Determine the [x, y] coordinate at the center of the cell enclosing the given text.  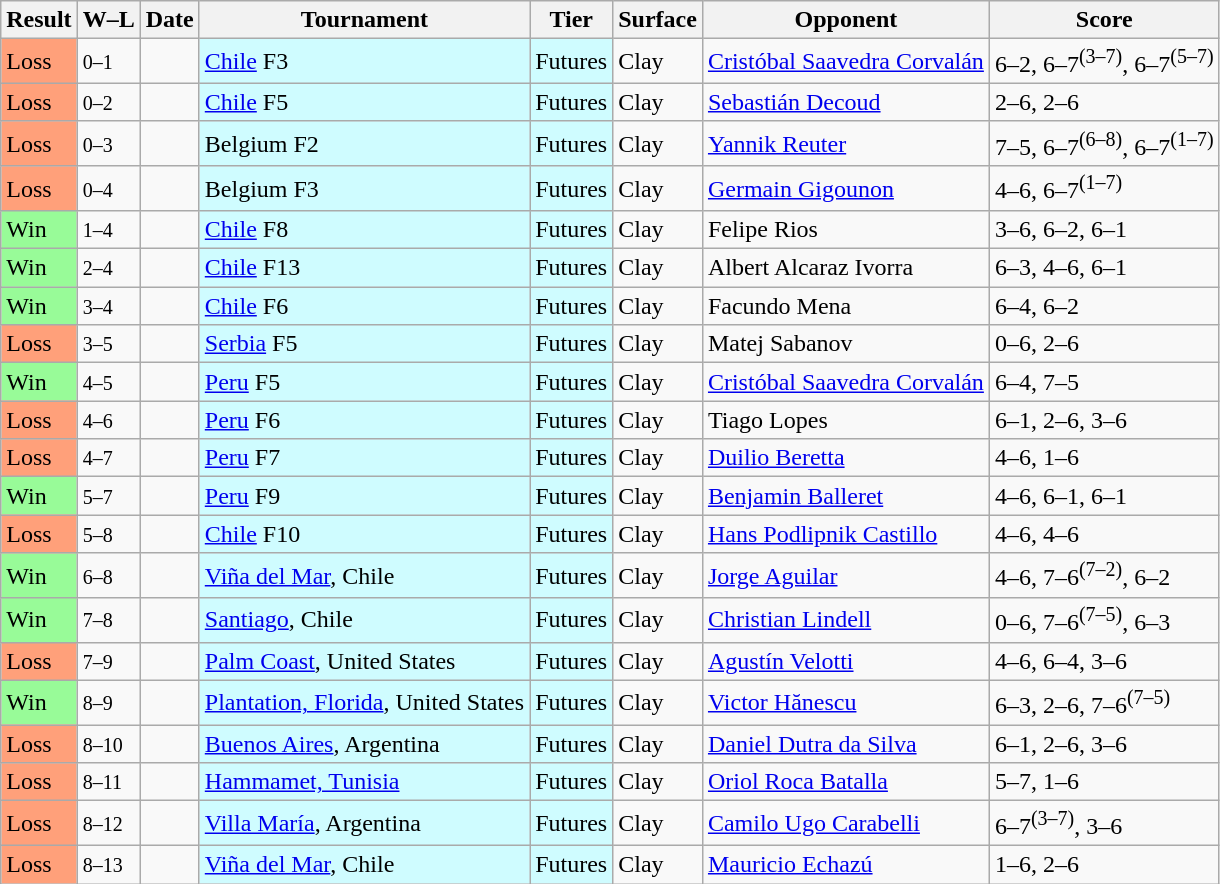
0–1 [108, 62]
Mauricio Echazú [846, 865]
6–7(3–7), 3–6 [1104, 824]
0–4 [108, 188]
Felipe Rios [846, 230]
0–6, 7–6(7–5), 6–3 [1104, 620]
Albert Alcaraz Ivorra [846, 268]
Hans Podlipnik Castillo [846, 534]
Peru F9 [364, 496]
8–11 [108, 782]
Oriol Roca Batalla [846, 782]
Opponent [846, 20]
Belgium F2 [364, 144]
Chile F10 [364, 534]
Chile F13 [364, 268]
Daniel Dutra da Silva [846, 744]
2–6, 2–6 [1104, 102]
Date [170, 20]
8–9 [108, 702]
4–6, 6–4, 3–6 [1104, 661]
Agustín Velotti [846, 661]
W–L [108, 20]
4–6, 4–6 [1104, 534]
7–9 [108, 661]
Belgium F3 [364, 188]
Chile F3 [364, 62]
4–6 [108, 420]
5–8 [108, 534]
Palm Coast, United States [364, 661]
Peru F7 [364, 458]
7–5, 6–7(6–8), 6–7(1–7) [1104, 144]
Benjamin Balleret [846, 496]
Hammamet, Tunisia [364, 782]
Duilio Beretta [846, 458]
5–7 [108, 496]
8–12 [108, 824]
5–7, 1–6 [1104, 782]
6–4, 6–2 [1104, 306]
6–3, 2–6, 7–6(7–5) [1104, 702]
Villa María, Argentina [364, 824]
Germain Gigounon [846, 188]
Result [39, 20]
6–2, 6–7(3–7), 6–7(5–7) [1104, 62]
Chile F6 [364, 306]
Chile F8 [364, 230]
Santiago, Chile [364, 620]
Peru F6 [364, 420]
Jorge Aguilar [846, 576]
Camilo Ugo Carabelli [846, 824]
Victor Hănescu [846, 702]
Tiago Lopes [846, 420]
8–13 [108, 865]
2–4 [108, 268]
4–6, 6–1, 6–1 [1104, 496]
6–3, 4–6, 6–1 [1104, 268]
Matej Sabanov [846, 344]
Peru F5 [364, 382]
7–8 [108, 620]
4–6, 6–7(1–7) [1104, 188]
Serbia F5 [364, 344]
4–6, 7–6(7–2), 6–2 [1104, 576]
4–5 [108, 382]
3–4 [108, 306]
Yannik Reuter [846, 144]
Christian Lindell [846, 620]
Chile F5 [364, 102]
Surface [658, 20]
Tier [572, 20]
1–6, 2–6 [1104, 865]
Tournament [364, 20]
3–6, 6–2, 6–1 [1104, 230]
6–8 [108, 576]
3–5 [108, 344]
4–7 [108, 458]
4–6, 1–6 [1104, 458]
1–4 [108, 230]
Plantation, Florida, United States [364, 702]
Buenos Aires, Argentina [364, 744]
Facundo Mena [846, 306]
8–10 [108, 744]
Score [1104, 20]
0–3 [108, 144]
0–2 [108, 102]
Sebastián Decoud [846, 102]
0–6, 2–6 [1104, 344]
6–4, 7–5 [1104, 382]
